Return the [X, Y] coordinate for the center point of the cell that contains the specified text.  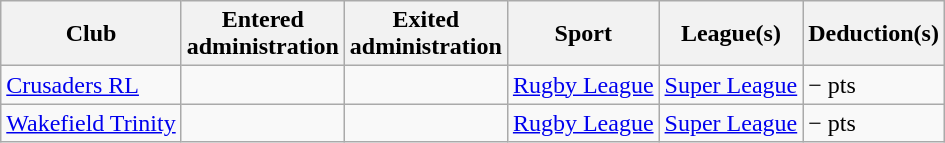
Sport [583, 34]
Wakefield Trinity [91, 123]
Crusaders RL [91, 85]
Exitedadministration [426, 34]
League(s) [731, 34]
Club [91, 34]
Deduction(s) [874, 34]
Enteredadministration [262, 34]
